Search for the cell housing the specified text and yield its (X, Y) center coordinate. 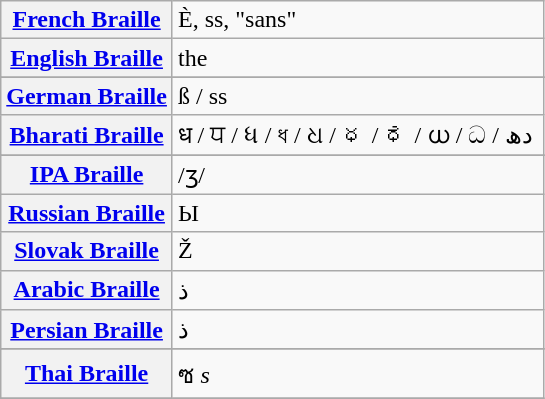
Bharati Braille (87, 135)
/ʒ/ (358, 174)
ध / ਧ / ધ / ধ / ଧ / ధ / ಧ / ധ / ධ / دھ ‎ (358, 135)
ซ s (358, 374)
Thai Braille (87, 374)
Slovak Braille (87, 251)
Ž (358, 251)
the (358, 58)
English Braille (87, 58)
IPA Braille (87, 174)
È, ss, "sans" (358, 20)
Persian Braille (87, 330)
Russian Braille (87, 213)
Ы (358, 213)
ß / ss (358, 96)
German Braille (87, 96)
Arabic Braille (87, 290)
French Braille (87, 20)
